Identify which cell holds the provided text, then report its (x, y) central coordinate. 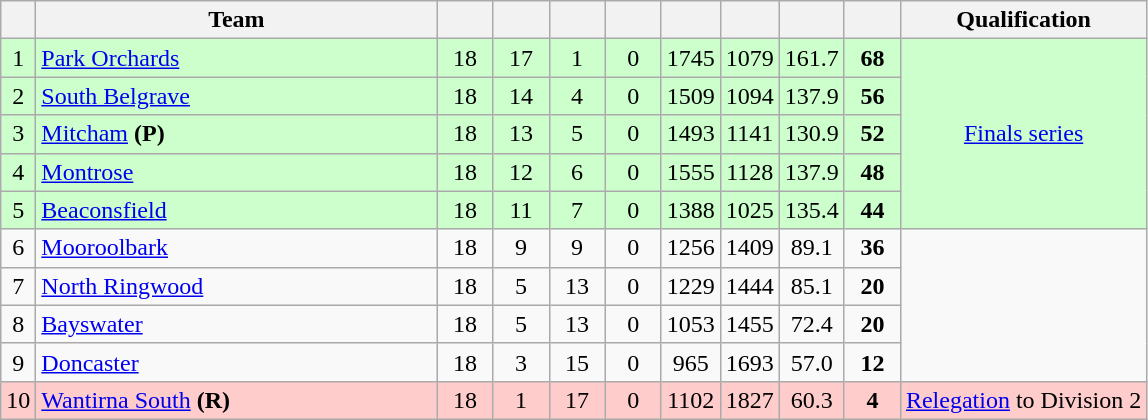
Doncaster (236, 362)
72.4 (812, 324)
44 (872, 210)
130.9 (812, 134)
Montrose (236, 172)
1256 (690, 248)
1053 (690, 324)
South Belgrave (236, 96)
56 (872, 96)
1745 (690, 58)
15 (577, 362)
North Ringwood (236, 286)
Mitcham (P) (236, 134)
8 (18, 324)
11 (521, 210)
1388 (690, 210)
68 (872, 58)
1025 (750, 210)
1229 (690, 286)
161.7 (812, 58)
1455 (750, 324)
2 (18, 96)
Qualification (1023, 20)
1555 (690, 172)
1094 (750, 96)
48 (872, 172)
Park Orchards (236, 58)
1079 (750, 58)
Mooroolbark (236, 248)
Relegation to Division 2 (1023, 400)
135.4 (812, 210)
1128 (750, 172)
60.3 (812, 400)
Wantirna South (R) (236, 400)
10 (18, 400)
52 (872, 134)
36 (872, 248)
Beaconsfield (236, 210)
1493 (690, 134)
1102 (690, 400)
Team (236, 20)
85.1 (812, 286)
1509 (690, 96)
965 (690, 362)
1827 (750, 400)
1141 (750, 134)
14 (521, 96)
1693 (750, 362)
Finals series (1023, 134)
Bayswater (236, 324)
89.1 (812, 248)
57.0 (812, 362)
1409 (750, 248)
1444 (750, 286)
